Identify which cell holds the provided text, then report its [x, y] central coordinate. 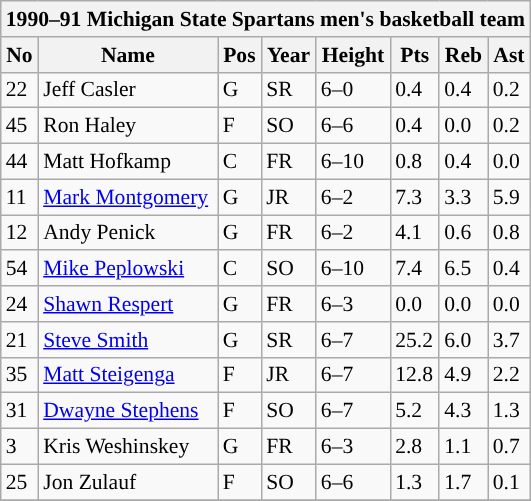
54 [20, 269]
4.9 [463, 375]
Mark Montgomery [128, 197]
0.6 [463, 233]
Reb [463, 55]
5.2 [414, 411]
3.7 [509, 340]
4.3 [463, 411]
Shawn Respert [128, 304]
6.5 [463, 269]
21 [20, 340]
22 [20, 90]
Ron Haley [128, 126]
No [20, 55]
31 [20, 411]
44 [20, 162]
Name [128, 55]
Jon Zulauf [128, 482]
Pts [414, 55]
1.7 [463, 482]
3.3 [463, 197]
Steve Smith [128, 340]
35 [20, 375]
12.8 [414, 375]
11 [20, 197]
2.8 [414, 447]
3 [20, 447]
Height [353, 55]
Matt Hofkamp [128, 162]
24 [20, 304]
Kris Weshinskey [128, 447]
45 [20, 126]
7.3 [414, 197]
Jeff Casler [128, 90]
12 [20, 233]
4.1 [414, 233]
Pos [240, 55]
1990–91 Michigan State Spartans men's basketball team [266, 19]
1.1 [463, 447]
Mike Peplowski [128, 269]
6.0 [463, 340]
25.2 [414, 340]
7.4 [414, 269]
0.1 [509, 482]
Dwayne Stephens [128, 411]
Ast [509, 55]
0.7 [509, 447]
Andy Penick [128, 233]
2.2 [509, 375]
5.9 [509, 197]
6–0 [353, 90]
Matt Steigenga [128, 375]
25 [20, 482]
Year [288, 55]
